For the text-containing cell, return its midpoint in [X, Y] coordinate format. 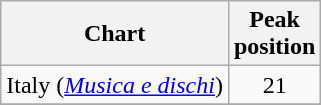
Peakposition [274, 34]
Italy (Musica e dischi) [115, 85]
21 [274, 85]
Chart [115, 34]
